Return the [x, y] coordinate for the center point of the cell that contains the specified text.  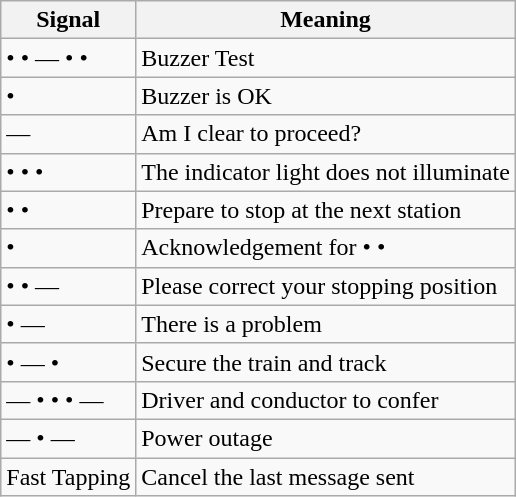
Prepare to stop at the next station [326, 210]
• • — [68, 286]
Driver and conductor to confer [326, 400]
• • — • • [68, 58]
Acknowledgement for • • [326, 248]
Signal [68, 20]
• • [68, 210]
• — [68, 324]
Secure the train and track [326, 362]
— • — [68, 438]
Cancel the last message sent [326, 477]
Fast Tapping [68, 477]
• — • [68, 362]
The indicator light does not illuminate [326, 172]
Power outage [326, 438]
— [68, 134]
Buzzer is OK [326, 96]
— • • • — [68, 400]
Am I clear to proceed? [326, 134]
Please correct your stopping position [326, 286]
Buzzer Test [326, 58]
• • • [68, 172]
There is a problem [326, 324]
Meaning [326, 20]
